For the text-containing cell, return its midpoint in [x, y] coordinate format. 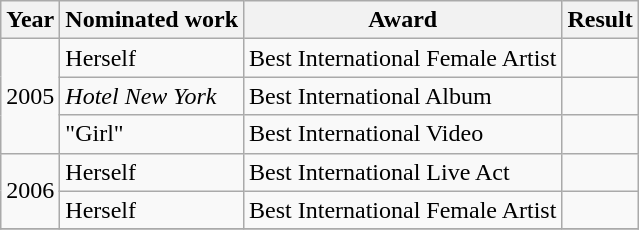
Hotel New York [152, 96]
Result [600, 20]
2005 [30, 96]
Nominated work [152, 20]
Best International Album [403, 96]
Best International Live Act [403, 172]
2006 [30, 191]
Year [30, 20]
"Girl" [152, 134]
Award [403, 20]
Best International Video [403, 134]
